Return (X, Y) of the center of cell containing provided text 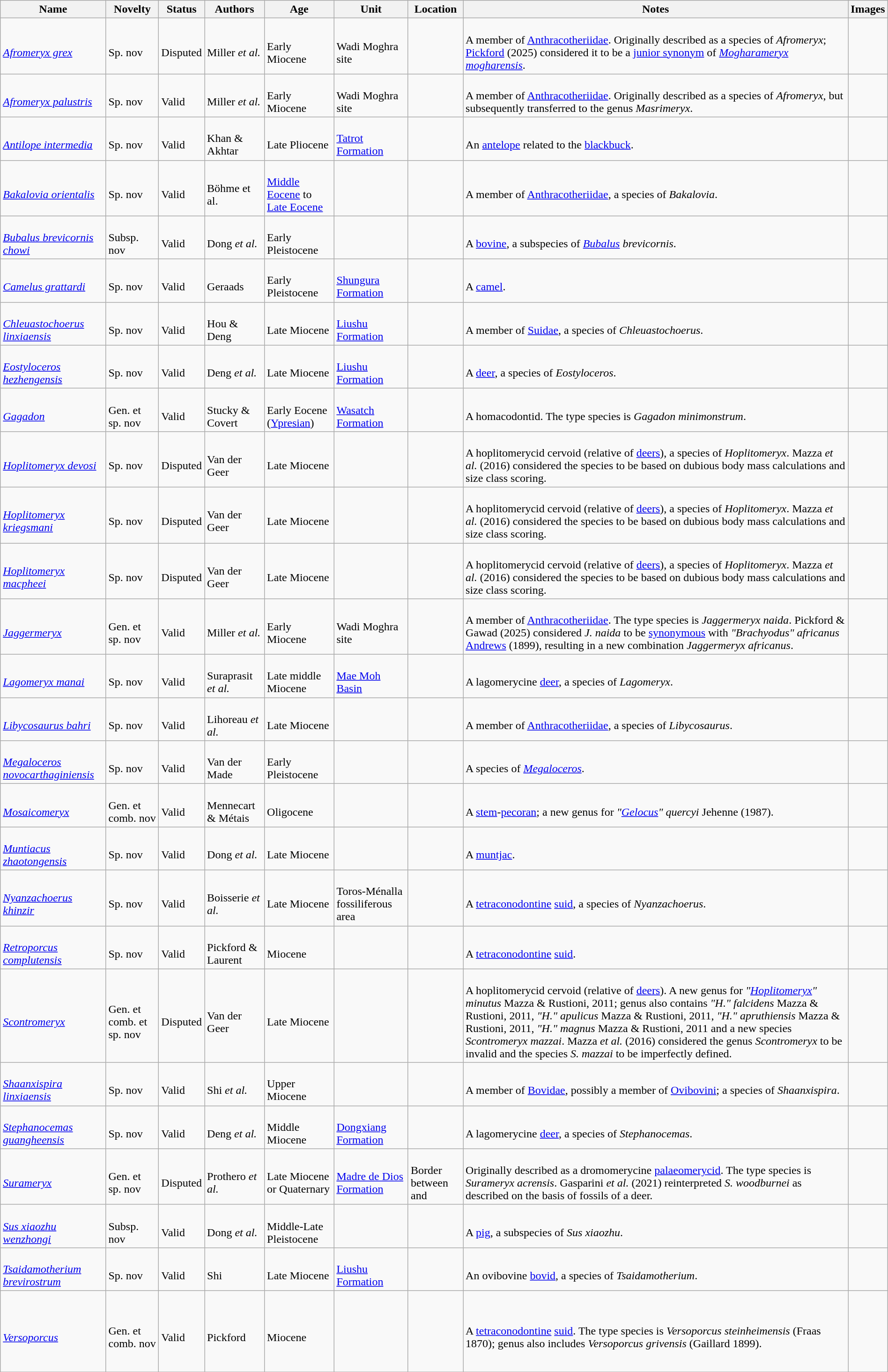
Middle Eocene to Late Eocene (299, 188)
Sus xiaozhu wenzhongi (53, 1226)
A lagomerycine deer, a species of Stephanocemas. (656, 1127)
Location (436, 9)
Border between and (436, 1176)
Bakalovia orientalis (53, 188)
Eostyloceros hezhengensis (53, 367)
Hou & Deng (235, 324)
Hoplitomeryx kriegsmani (53, 515)
Wasatch Formation (371, 410)
Late Miocene or Quaternary (299, 1176)
A bovine, a subspecies of Bubalus brevicornis. (656, 237)
Upper Miocene (299, 1084)
Versoporcus (53, 1331)
Chleuastochoerus linxiaensis (53, 324)
Shaanxispira linxiaensis (53, 1084)
Late Pliocene (299, 139)
Novelty (132, 9)
Toros-Ménalla fossiliferous area (371, 898)
Tatrot Formation (371, 139)
Name (53, 9)
Lagomeryx manai (53, 676)
A homacodontid. The type species is Gagadon minimonstrum. (656, 410)
Jaggermeryx (53, 627)
Retroporcus complutensis (53, 947)
Hoplitomeryx macpheei (53, 571)
Boisserie et al. (235, 898)
Mosaicomeryx (53, 805)
A species of Megaloceros. (656, 762)
Tsaidamotherium brevirostrum (53, 1269)
Surameryx (53, 1176)
A stem-pecoran; a new genus for "Gelocus" quercyi Jehenne (1987). (656, 805)
A deer, a species of Eostyloceros. (656, 367)
Khan & Akhtar (235, 139)
A tetraconodontine suid. The type species is Versoporcus steinheimensis (Fraas 1870); genus also includes Versoporcus grivensis (Gaillard 1899). (656, 1331)
Prothero et al. (235, 1176)
A member of Anthracotheriidae, a species of Libycosaurus. (656, 719)
Geraads (235, 280)
Nyanzachoerus khinzir (53, 898)
Hoplitomeryx devosi (53, 459)
Gagadon (53, 410)
A camel. (656, 280)
Shi (235, 1269)
Lihoreau et al. (235, 719)
Mae Moh Basin (371, 676)
Scontromeryx (53, 1016)
A lagomerycine deer, a species of Lagomeryx. (656, 676)
Oligocene (299, 805)
Shi et al. (235, 1084)
A member of Anthracotheriidae, a species of Bakalovia. (656, 188)
Mennecart & Métais (235, 805)
An antelope related to the blackbuck. (656, 139)
Unit (371, 9)
Gen. et comb. et sp. nov (132, 1016)
Pickford (235, 1331)
Age (299, 9)
Bubalus brevicornis chowi (53, 237)
Middle Miocene (299, 1127)
Megaloceros novocarthaginiensis (53, 762)
A pig, a subspecies of Sus xiaozhu. (656, 1226)
A tetraconodontine suid. (656, 947)
Van der Made (235, 762)
Pickford & Laurent (235, 947)
Status (182, 9)
A muntjac. (656, 848)
Suraprasit et al. (235, 676)
An ovibovine bovid, a species of Tsaidamotherium. (656, 1269)
Böhme et al. (235, 188)
Middle-Late Pleistocene (299, 1226)
Madre de Dios Formation (371, 1176)
Notes (656, 9)
Stephanocemas guangheensis (53, 1127)
Camelus grattardi (53, 280)
Stucky & Covert (235, 410)
Muntiacus zhaotongensis (53, 848)
Images (868, 9)
Dongxiang Formation (371, 1127)
Afromeryx grex (53, 46)
Shungura Formation (371, 280)
Libycosaurus bahri (53, 719)
A member of Bovidae, possibly a member of Ovibovini; a species of Shaanxispira. (656, 1084)
A member of Suidae, a species of Chleuastochoerus. (656, 324)
A tetraconodontine suid, a species of Nyanzachoerus. (656, 898)
Late middle Miocene (299, 676)
Afromeryx palustris (53, 96)
Authors (235, 9)
Antilope intermedia (53, 139)
Early Eocene (Ypresian) (299, 410)
A member of Anthracotheriidae. Originally described as a species of Afromeryx, but subsequently transferred to the genus Masrimeryx. (656, 96)
